Identify which cell holds the provided text, then report its (x, y) central coordinate. 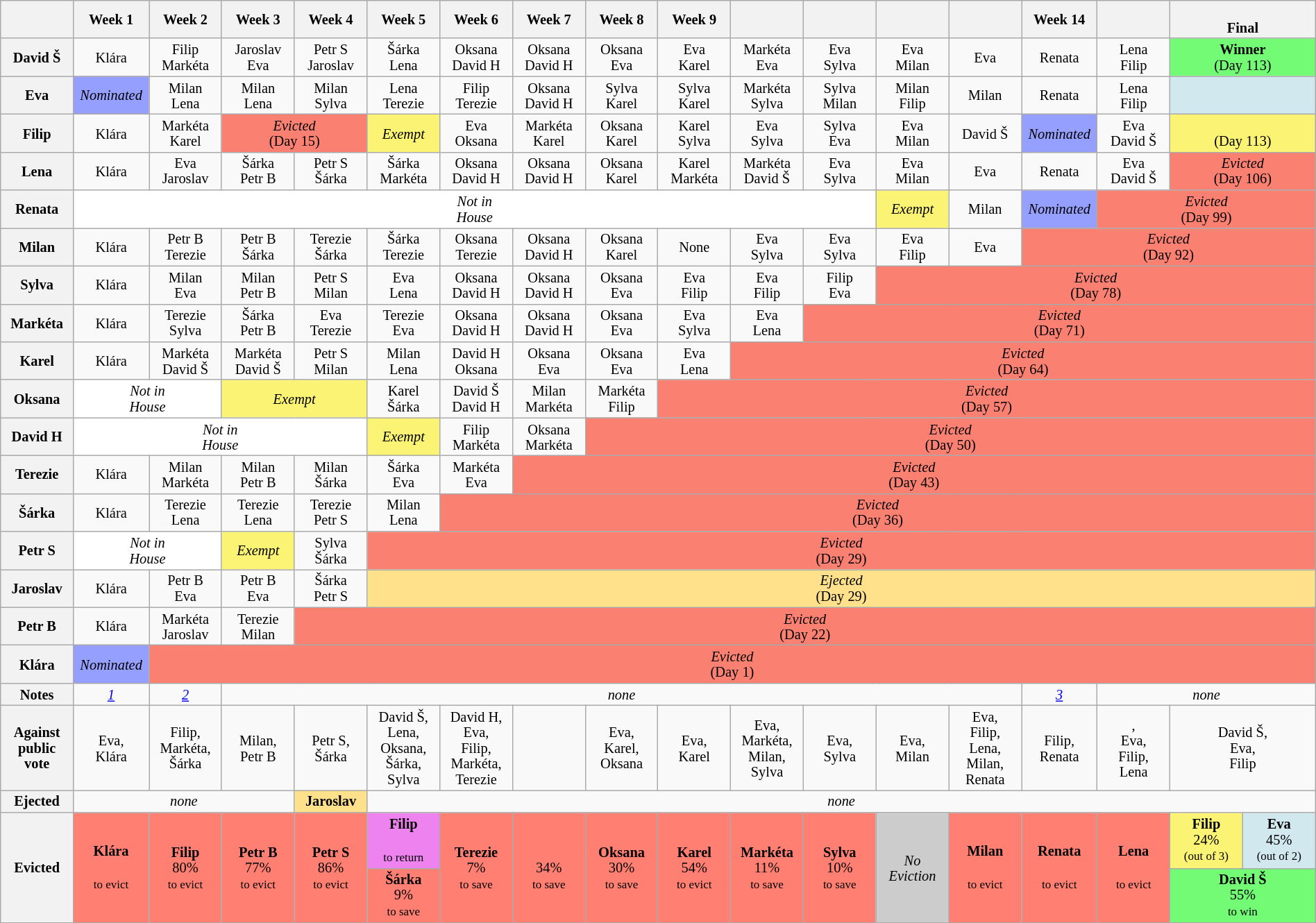
ŠárkaLena (404, 57)
ŠárkaPetr S (330, 588)
David ŠDavid H (476, 398)
EvaOksana (476, 133)
(Day 113) (1243, 133)
Eva,Karel (694, 747)
OksanaTerezie (476, 247)
Week 1 (111, 19)
MilanŠárka (330, 475)
LenaTerezie (404, 96)
Evicted(Day 43) (913, 475)
Milan,Petr B (258, 747)
Week 14 (1059, 19)
EvaKarel (694, 57)
34%to save (548, 867)
David Š,Eva,Filip (1243, 747)
Petr SŠárka (330, 171)
Evicted(Day 64) (1023, 361)
Petr B (37, 626)
Lenato evict (1134, 867)
Week 6 (476, 19)
Evicted(Day 50) (950, 437)
Notes (37, 694)
Ejected (37, 801)
TerezieEva (404, 323)
Evicted(Day 1) (733, 665)
Evicted(Day 106) (1243, 171)
SylvaMilan (840, 96)
Evicted(Day 78) (1095, 285)
MarkétaSylva (768, 96)
None (694, 247)
EvaJaroslav (186, 171)
Filip80%to evict (186, 867)
MilanFilip (912, 96)
KarelSylva (694, 133)
Ejected(Day 29) (841, 588)
Filip24%(out of 3) (1206, 840)
Klárato evict (111, 867)
TerezieSylva (186, 323)
Week 4 (330, 19)
Karel (37, 361)
Week 5 (404, 19)
Renatato evict (1059, 867)
EvaTerezie (330, 323)
Terezie7%to save (476, 867)
Againstpublic vote (37, 747)
JaroslavEva (258, 57)
Week 8 (622, 19)
Terezie (37, 475)
FilipEva (840, 285)
Winner(Day 113) (1243, 57)
Petr BTerezie (186, 247)
Oksana (37, 398)
2 (186, 694)
3 (1059, 694)
ŠárkaTerezie (404, 247)
Sylva (37, 285)
Final (1243, 19)
Filip,Renata (1059, 747)
Evicted(Day 22) (805, 626)
Evicted(Day 57) (987, 398)
Eva,Milan (912, 747)
ŠárkaMarkéta (404, 171)
KarelMarkéta (694, 171)
Filipto return (404, 840)
SylvaEva (840, 133)
TerezieMilan (258, 626)
Week 3 (258, 19)
Week 2 (186, 19)
Evicted(Day 71) (1059, 323)
David HOksana (476, 361)
OksanaMarkéta (548, 437)
Eva,Karel,Oksana (622, 747)
TerezieŠárka (330, 247)
MilanSylva (330, 96)
Week 9 (694, 19)
Petr BŠárka (258, 247)
David Š55%to win (1243, 895)
Filip (37, 133)
Šárka9%to save (404, 895)
Eva,Markéta,Milan,Sylva (768, 747)
Karel54%to evict (694, 867)
David Š,Lena,Oksana,Šárka,Sylva (404, 747)
Markéta (37, 323)
Lena (37, 171)
No Eviction (912, 867)
Filip,Markéta,Šárka (186, 747)
Eva45%(out of 2) (1279, 840)
Šárka (37, 512)
SylvaŠárka (330, 551)
Petr B77%to evict (258, 867)
Evicted(Day 92) (1169, 247)
Petr SJaroslav (330, 57)
Week 7 (548, 19)
Sylva10%to save (840, 867)
Eva,Sylva (840, 747)
ŠárkaEva (404, 475)
MarkétaJaroslav (186, 626)
Milanto evict (986, 867)
FilipTerezie (476, 96)
TereziePetr S (330, 512)
KarelŠárka (404, 398)
Petr S,Šárka (330, 747)
Eva,Klára (111, 747)
David H,Eva,Filip,Markéta,Terezie (476, 747)
Markéta11%to save (768, 867)
1 (111, 694)
Evicted (37, 867)
David H (37, 437)
MarkétaFilip (622, 398)
Petr S86%to evict (330, 867)
,Eva,Filip,Lena (1134, 747)
Petr S (37, 551)
Eva,Filip,Lena,Milan,Renata (986, 747)
Evicted(Day 15) (294, 133)
Evicted(Day 29) (841, 551)
Evicted(Day 36) (878, 512)
Evicted(Day 99) (1206, 210)
MilanEva (186, 285)
Oksana30%to save (622, 867)
